From the cell containing the given text, extract its center point as [x, y] coordinate. 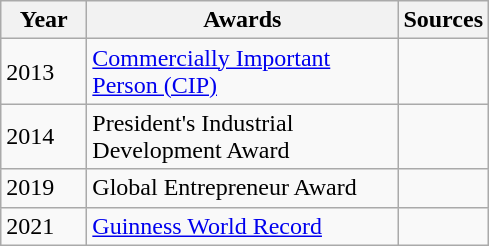
Global Entrepreneur Award [242, 188]
Sources [444, 20]
2014 [44, 136]
Year [44, 20]
2013 [44, 72]
Awards [242, 20]
2019 [44, 188]
2021 [44, 226]
Guinness World Record [242, 226]
President's Industrial Development Award [242, 136]
Commercially Important Person (CIP) [242, 72]
